Identify which cell holds the provided text, then report its (X, Y) central coordinate. 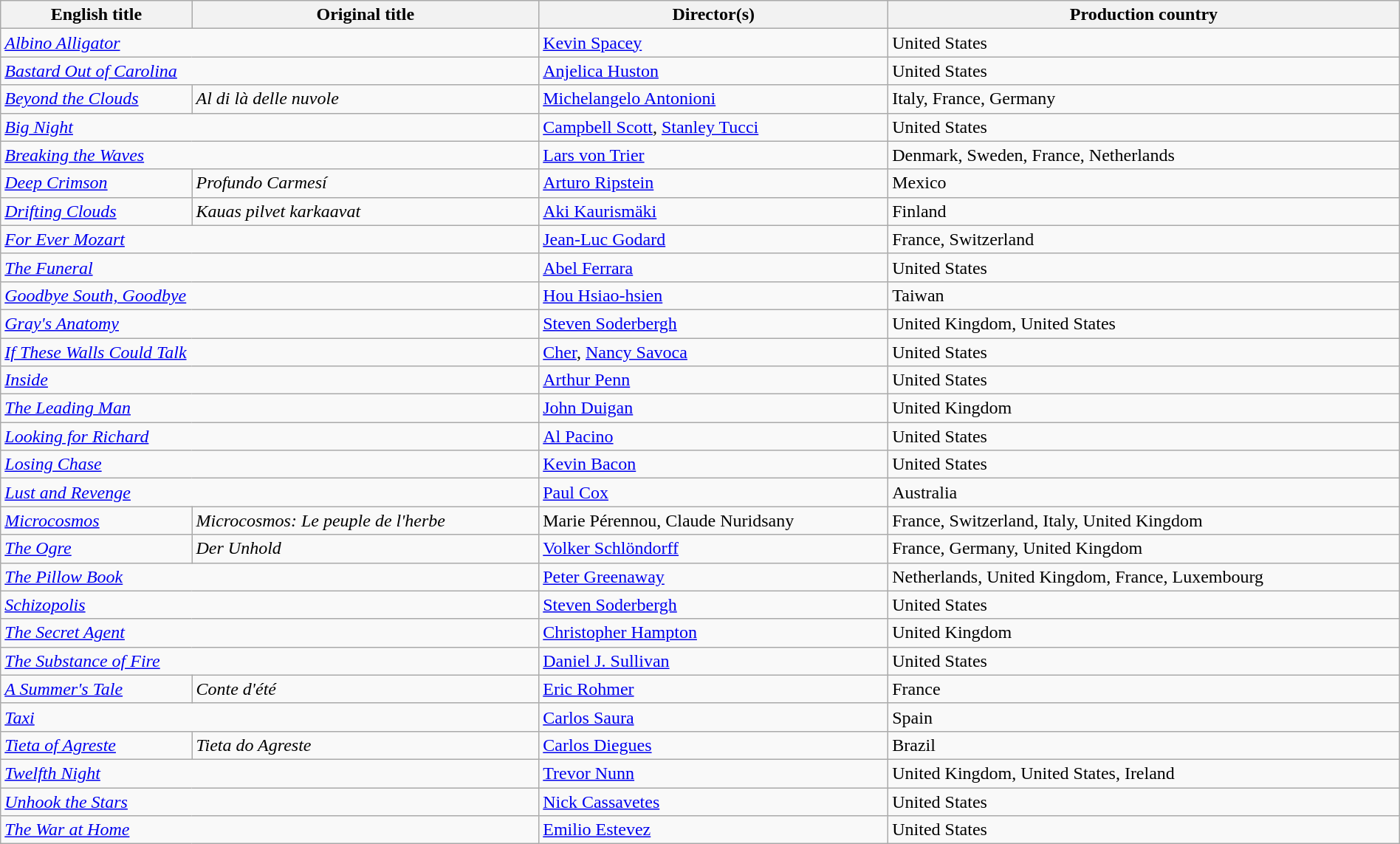
Anjelica Huston (713, 71)
The Ogre (96, 549)
Mexico (1145, 183)
France, Switzerland (1145, 239)
Kevin Spacey (713, 43)
Carlos Diegues (713, 745)
Original title (366, 15)
Losing Chase (270, 464)
The War at Home (270, 830)
Schizopolis (270, 605)
The Secret Agent (270, 633)
Twelfth Night (270, 773)
Looking for Richard (270, 436)
Campbell Scott, Stanley Tucci (713, 127)
Nick Cassavetes (713, 801)
Abel Ferrara (713, 267)
Eric Rohmer (713, 689)
Taxi (270, 717)
Australia (1145, 493)
Big Night (270, 127)
Trevor Nunn (713, 773)
John Duigan (713, 408)
Drifting Clouds (96, 211)
Finland (1145, 211)
Marie Pérennou, Claude Nuridsany (713, 521)
Conte d'été (366, 689)
Hou Hsiao-hsien (713, 295)
If These Walls Could Talk (270, 352)
Breaking the Waves (270, 155)
Albino Alligator (270, 43)
The Pillow Book (270, 577)
Profundo Carmesí (366, 183)
Netherlands, United Kingdom, France, Luxembourg (1145, 577)
Aki Kaurismäki (713, 211)
Al di là delle nuvole (366, 99)
Al Pacino (713, 436)
Der Unhold (366, 549)
Spain (1145, 717)
Peter Greenaway (713, 577)
Daniel J. Sullivan (713, 661)
Gray's Anatomy (270, 323)
The Leading Man (270, 408)
English title (96, 15)
Taiwan (1145, 295)
Carlos Saura (713, 717)
Kevin Bacon (713, 464)
Beyond the Clouds (96, 99)
France, Switzerland, Italy, United Kingdom (1145, 521)
France, Germany, United Kingdom (1145, 549)
Paul Cox (713, 493)
The Funeral (270, 267)
Brazil (1145, 745)
France (1145, 689)
Cher, Nancy Savoca (713, 352)
Christopher Hampton (713, 633)
Production country (1145, 15)
Inside (270, 380)
Bastard Out of Carolina (270, 71)
Emilio Estevez (713, 830)
A Summer's Tale (96, 689)
Arturo Ripstein (713, 183)
United Kingdom, United States, Ireland (1145, 773)
Tieta do Agreste (366, 745)
Arthur Penn (713, 380)
Microcosmos (96, 521)
Tieta of Agreste (96, 745)
Michelangelo Antonioni (713, 99)
Italy, France, Germany (1145, 99)
Kauas pilvet karkaavat (366, 211)
For Ever Mozart (270, 239)
Lars von Trier (713, 155)
United Kingdom, United States (1145, 323)
Denmark, Sweden, France, Netherlands (1145, 155)
Microcosmos: Le peuple de l'herbe (366, 521)
Jean-Luc Godard (713, 239)
Volker Schlöndorff (713, 549)
Goodbye South, Goodbye (270, 295)
Deep Crimson (96, 183)
Unhook the Stars (270, 801)
Lust and Revenge (270, 493)
The Substance of Fire (270, 661)
Director(s) (713, 15)
